Return the (X, Y) coordinate for the center point of the cell that contains the specified text.  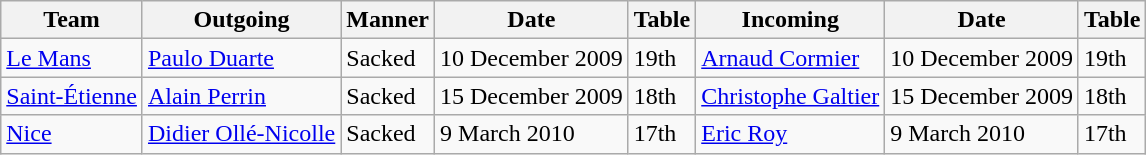
Christophe Galtier (790, 96)
Le Mans (72, 58)
Nice (72, 134)
Team (72, 20)
Outgoing (241, 20)
Eric Roy (790, 134)
Alain Perrin (241, 96)
Incoming (790, 20)
Paulo Duarte (241, 58)
Arnaud Cormier (790, 58)
Manner (388, 20)
Saint-Étienne (72, 96)
Didier Ollé-Nicolle (241, 134)
